Return (X, Y) of the center of cell containing provided text 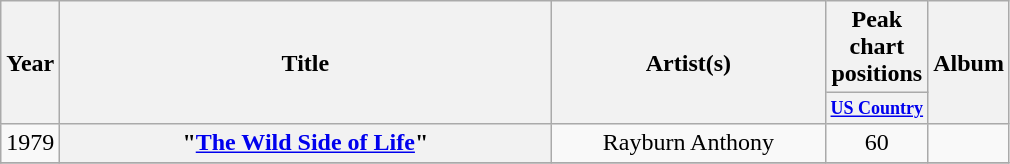
Rayburn Anthony (688, 143)
Peak chart positions (877, 47)
"The Wild Side of Life" (306, 143)
60 (877, 143)
Album (969, 62)
Year (30, 62)
1979 (30, 143)
Artist(s) (688, 62)
Title (306, 62)
US Country (877, 108)
